From the cell containing the given text, extract its center point as [X, Y] coordinate. 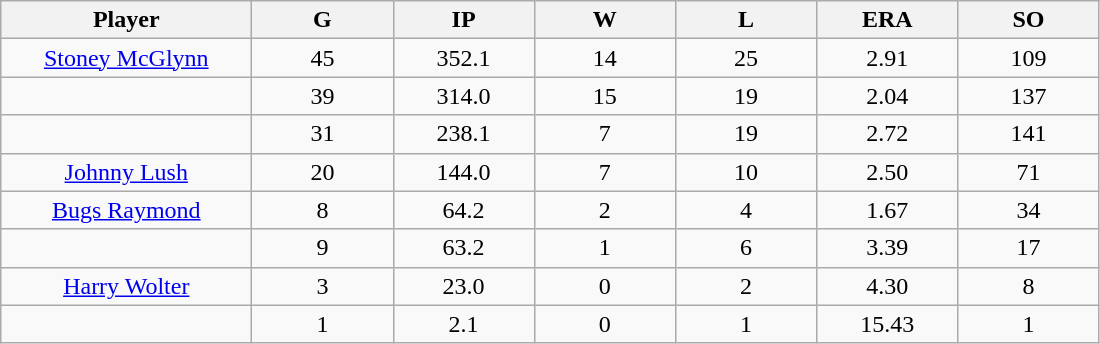
2.50 [888, 172]
3 [322, 286]
314.0 [464, 96]
238.1 [464, 134]
15 [604, 96]
1.67 [888, 210]
3.39 [888, 248]
9 [322, 248]
ERA [888, 20]
6 [746, 248]
45 [322, 58]
25 [746, 58]
352.1 [464, 58]
17 [1028, 248]
4 [746, 210]
G [322, 20]
31 [322, 134]
39 [322, 96]
Stoney McGlynn [126, 58]
Player [126, 20]
Johnny Lush [126, 172]
63.2 [464, 248]
137 [1028, 96]
2.91 [888, 58]
109 [1028, 58]
L [746, 20]
2.1 [464, 324]
W [604, 20]
Bugs Raymond [126, 210]
20 [322, 172]
71 [1028, 172]
23.0 [464, 286]
14 [604, 58]
141 [1028, 134]
144.0 [464, 172]
64.2 [464, 210]
Harry Wolter [126, 286]
2.04 [888, 96]
15.43 [888, 324]
4.30 [888, 286]
10 [746, 172]
IP [464, 20]
SO [1028, 20]
2.72 [888, 134]
34 [1028, 210]
